Return (x, y) of the center of cell containing provided text 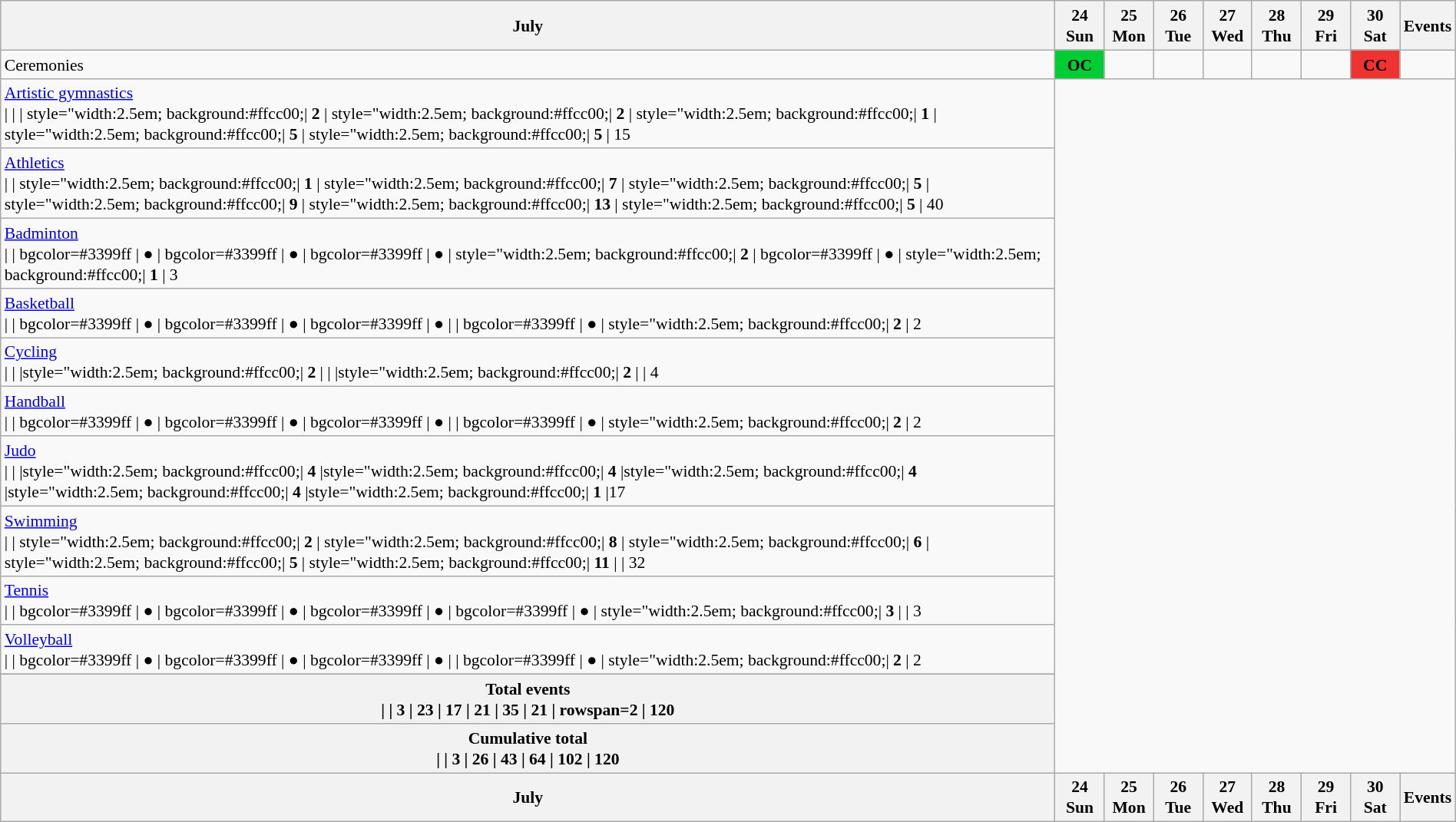
OC (1080, 64)
Tennis | | bgcolor=#3399ff | ● | bgcolor=#3399ff | ● | bgcolor=#3399ff | ● | bgcolor=#3399ff | ● | style="width:2.5em; background:#ffcc00;| 3 | | 3 (528, 600)
Cycling | | |style="width:2.5em; background:#ffcc00;| 2 | | |style="width:2.5em; background:#ffcc00;| 2 | | 4 (528, 362)
Handball | | bgcolor=#3399ff | ● | bgcolor=#3399ff | ● | bgcolor=#3399ff | ● | | bgcolor=#3399ff | ● | style="width:2.5em; background:#ffcc00;| 2 | 2 (528, 411)
Cumulative total | | 3 | 26 | 43 | 64 | 102 | 120 (528, 748)
CC (1375, 64)
Total events | | 3 | 23 | 17 | 21 | 35 | 21 | rowspan=2 | 120 (528, 698)
Ceremonies (528, 64)
